Provide the (X, Y) coordinate of the cell's center where the given text is located.  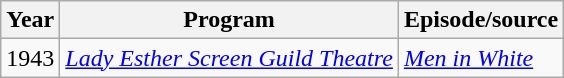
Year (30, 20)
Episode/source (480, 20)
Men in White (480, 58)
Lady Esther Screen Guild Theatre (230, 58)
1943 (30, 58)
Program (230, 20)
